Provide the (X, Y) coordinate of the cell's center where the given text is located.  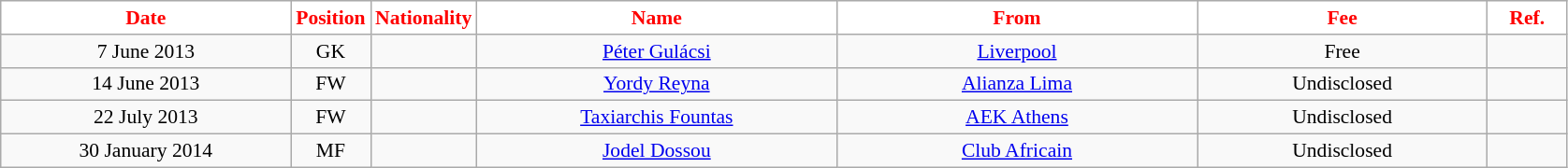
MF (331, 151)
Yordy Reyna (657, 84)
Ref. (1527, 18)
Liverpool (1016, 51)
30 January 2014 (146, 151)
Club Africain (1016, 151)
GK (331, 51)
Position (331, 18)
7 June 2013 (146, 51)
Alianza Lima (1016, 84)
Péter Gulácsi (657, 51)
22 July 2013 (146, 118)
Nationality (423, 18)
14 June 2013 (146, 84)
Date (146, 18)
From (1016, 18)
Free (1343, 51)
Taxiarchis Fountas (657, 118)
Jodel Dossou (657, 151)
Fee (1343, 18)
Name (657, 18)
AEK Athens (1016, 118)
